Identify which cell holds the provided text, then report its (X, Y) central coordinate. 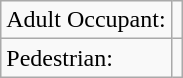
Adult Occupant: (86, 20)
Pedestrian: (86, 58)
